Search for the cell housing the specified text and yield its (X, Y) center coordinate. 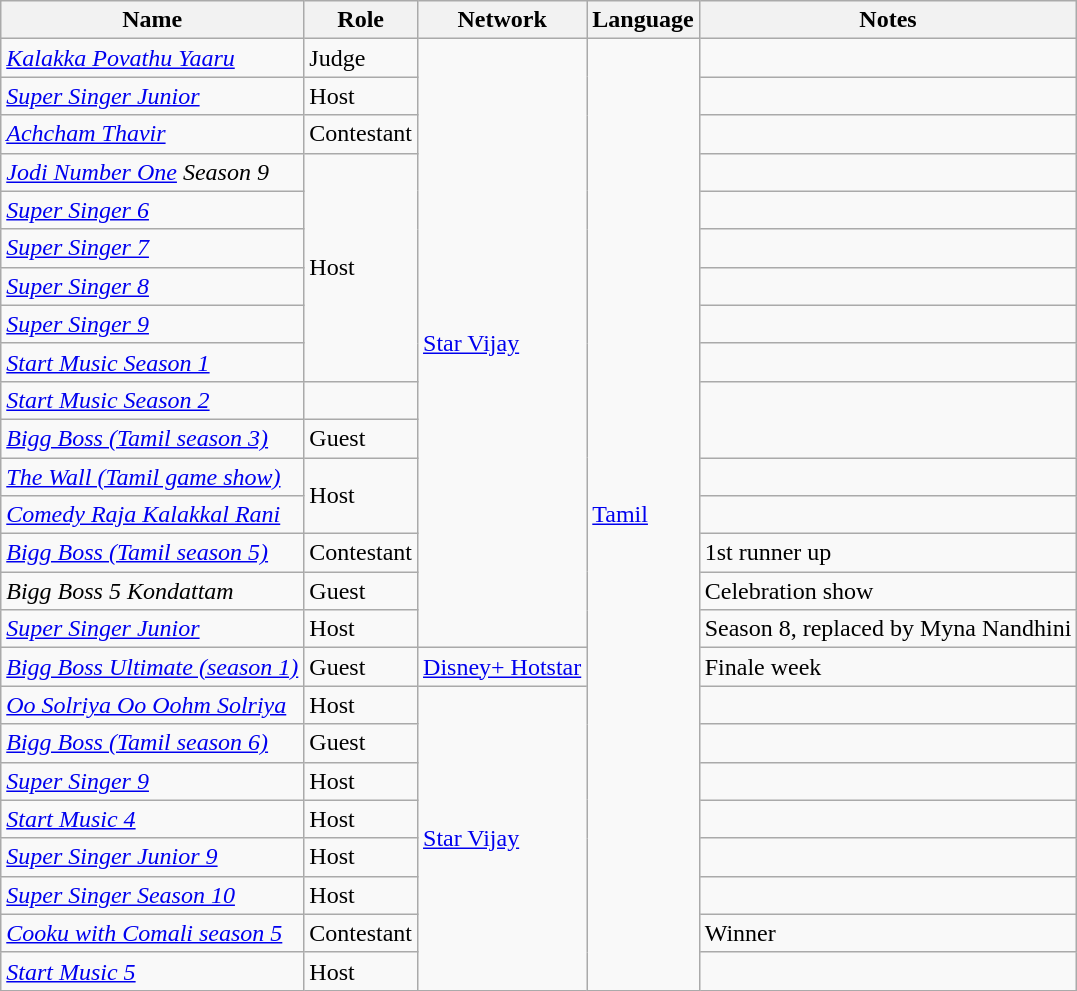
Comedy Raja Kalakkal Rani (152, 515)
Super Singer 7 (152, 248)
1st runner up (888, 553)
Name (152, 20)
Jodi Number One Season 9 (152, 172)
Network (502, 20)
Super Singer Junior 9 (152, 857)
Bigg Boss (Tamil season 5) (152, 553)
Celebration show (888, 591)
Super Singer Season 10 (152, 895)
Finale week (888, 667)
Kalakka Povathu Yaaru (152, 58)
Role (361, 20)
Season 8, replaced by Myna Nandhini (888, 629)
Start Music Season 2 (152, 400)
Bigg Boss 5 Kondattam (152, 591)
Super Singer 6 (152, 210)
Start Music Season 1 (152, 362)
Judge (361, 58)
Tamil (643, 515)
Oo Solriya Oo Oohm Solriya (152, 705)
Bigg Boss Ultimate (season 1) (152, 667)
Bigg Boss (Tamil season 3) (152, 438)
Notes (888, 20)
Winner (888, 933)
Bigg Boss (Tamil season 6) (152, 743)
Start Music 5 (152, 971)
Language (643, 20)
Super Singer 8 (152, 286)
Start Music 4 (152, 819)
The Wall (Tamil game show) (152, 477)
Cooku with Comali season 5 (152, 933)
Achcham Thavir (152, 134)
Disney+ Hotstar (502, 667)
